Pinpoint the cell where the given text exists, returning its [x, y] midpoint coordinate. 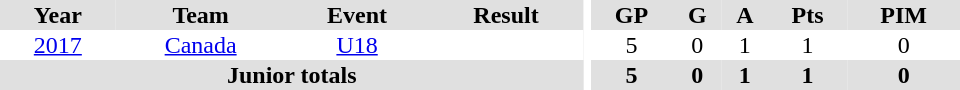
Junior totals [292, 75]
Team [201, 15]
PIM [904, 15]
U18 [358, 45]
2017 [58, 45]
GP [631, 15]
Event [358, 15]
Pts [808, 15]
Year [58, 15]
A [745, 15]
Canada [201, 45]
Result [506, 15]
G [698, 15]
